Determine the (x, y) coordinate at the center of the cell enclosing the given text.  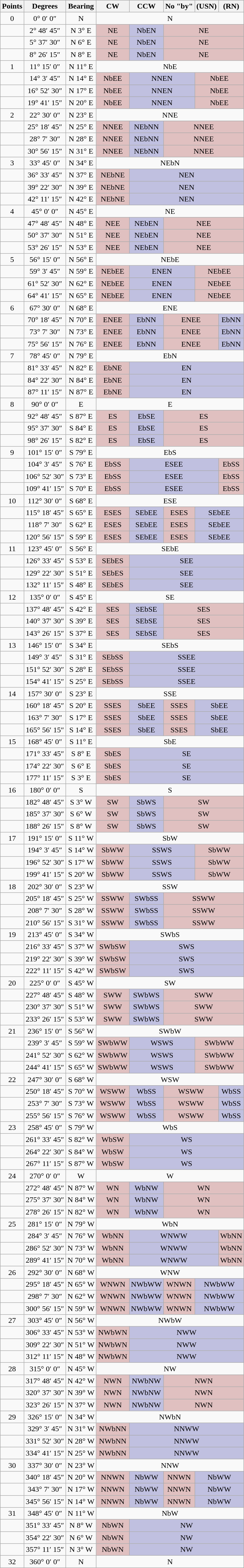
306° 33′ 45″ (45, 1333)
143° 26′ 15″ (45, 633)
8° 26′ 15″ (45, 54)
16 (12, 790)
106° 52′ 30″ (45, 476)
191° 15′ 0″ (45, 838)
(RN) (231, 6)
S 39° E (81, 621)
N 70° E (81, 320)
81° 33′ 45″ (45, 368)
292° 30′ 0″ (45, 1272)
CCW (146, 6)
EbN (170, 356)
36° 33′ 45″ (45, 175)
SbE (170, 742)
309° 22′ 30″ (45, 1345)
194° 3′ 45″ (45, 850)
S 79° E (81, 452)
185° 37′ 30″ (45, 814)
31 (12, 1514)
S 65° W (81, 1067)
N 11° W (81, 1514)
N 37° W (81, 1405)
S 11° W (81, 838)
N 82° W (81, 1212)
137° 48′ 45″ (45, 609)
157° 30′ 0″ (45, 693)
S 37° W (81, 947)
S 37° E (81, 633)
2 (12, 115)
S 84° W (81, 1152)
S 20° W (81, 874)
24 (12, 1176)
90° 0′ 0″ (45, 404)
N 3° W (81, 1550)
8 (12, 404)
SWbS (170, 935)
26 (12, 1272)
45° 0′ 0″ (45, 211)
264° 22′ 30″ (45, 1152)
N 3° E (81, 30)
S 82° E (81, 440)
30 (12, 1465)
17 (12, 838)
3 (12, 163)
N 14° W (81, 1501)
WNW (170, 1272)
160° 18′ 45″ (45, 705)
N 48° E (81, 223)
NEbE (170, 259)
S 45° W (81, 983)
S 6° W (81, 814)
N 11° E (81, 67)
28° 7′ 30″ (45, 139)
118° 7′ 30″ (45, 525)
267° 11′ 15″ (45, 1164)
S 48° E (81, 585)
N 59° E (81, 271)
N 84° E (81, 380)
16° 52′ 30″ (45, 91)
SSE (170, 693)
S 20° E (81, 705)
S 76° E (81, 464)
222° 11′ 15″ (45, 971)
33° 45′ 0″ (45, 163)
345° 56′ 15″ (45, 1501)
7 (12, 356)
N 73° E (81, 332)
317° 48′ 45″ (45, 1381)
N 25° W (81, 1453)
10 (12, 500)
255° 56′ 15″ (45, 1115)
19 (12, 935)
230° 37′ 30″ (45, 1007)
109° 41′ 15″ (45, 488)
326° 15′ 0″ (45, 1417)
S 87° E (81, 416)
22° 30′ 0″ (45, 115)
N 39° W (81, 1393)
15 (12, 742)
N 28° W (81, 1441)
N 53° E (81, 247)
275° 37′ 30″ (45, 1200)
N 17° E (81, 91)
241° 52′ 30″ (45, 1055)
2° 48′ 45″ (45, 30)
4 (12, 211)
29 (12, 1417)
N 48° W (81, 1357)
N 8° E (81, 54)
6 (12, 308)
SEbS (170, 645)
S 84° E (81, 428)
N 23° W (81, 1465)
32 (12, 1562)
208° 7′ 30″ (45, 910)
S 8° E (81, 754)
N 31° E (81, 151)
S 45° E (81, 597)
No "by" (179, 6)
S 56° W (81, 1031)
EbS (170, 452)
146° 15′ 0″ (45, 645)
210° 56′ 15″ (45, 923)
S 6° E (81, 766)
303° 45′ 0″ (45, 1321)
11 (12, 549)
S 17° E (81, 717)
Degrees (45, 6)
154° 41′ 15″ (45, 681)
SSW (170, 886)
357° 11′ 15″ (45, 1550)
N 73° W (81, 1248)
295° 18′ 45″ (45, 1284)
320° 37′ 30″ (45, 1393)
S 59° W (81, 1043)
S 25° W (81, 898)
53° 26′ 15″ (45, 247)
216° 33′ 45″ (45, 947)
ESE (170, 500)
S 42° E (81, 609)
S 68° W (81, 1079)
47° 48′ 45″ (45, 223)
N 28° E (81, 139)
12 (12, 597)
S 53° E (81, 561)
196° 52′ 30″ (45, 862)
1 (12, 67)
S 39° W (81, 959)
5 (12, 259)
S 65° E (81, 513)
149° 3′ 45″ (45, 657)
30° 56′ 15″ (45, 151)
129° 22′ 30″ (45, 573)
S 62° E (81, 525)
28 (12, 1369)
337° 30′ 0″ (45, 1465)
N 59° W (81, 1309)
331° 52′ 30″ (45, 1441)
123° 45′ 0″ (45, 549)
S 8° W (81, 826)
N 6° E (81, 42)
S 73° W (81, 1103)
98° 26′ 15″ (45, 440)
25° 18′ 45″ (45, 127)
25 (12, 1224)
S 68° E (81, 500)
N 25° E (81, 127)
42° 11′ 15″ (45, 199)
S 11° E (81, 742)
163° 7′ 30″ (45, 717)
22 (12, 1079)
300° 56′ 15″ (45, 1309)
S 70° E (81, 488)
S 59° E (81, 537)
351° 33′ 45″ (45, 1526)
112° 30′ 0″ (45, 500)
126° 33′ 45″ (45, 561)
NNE (170, 115)
S 31° E (81, 657)
S 23° E (81, 693)
NWbN (170, 1417)
39° 22′ 30″ (45, 187)
21 (12, 1031)
S 82° W (81, 1140)
NEbN (170, 163)
N 51° W (81, 1345)
227° 48′ 45″ (45, 995)
N 62° W (81, 1296)
115° 18′ 45″ (45, 513)
120° 56′ 15″ (45, 537)
247° 30′ 0″ (45, 1079)
N 6° W (81, 1538)
9 (12, 452)
N 56° E (81, 259)
0° 0′ 0″ (45, 18)
182° 48′ 45″ (45, 802)
135° 0′ 0″ (45, 597)
101° 15′ 0″ (45, 452)
343° 7′ 30″ (45, 1489)
233° 26′ 15″ (45, 1019)
340° 18′ 45″ (45, 1477)
S 56° E (81, 549)
N 34° E (81, 163)
75° 56′ 15″ (45, 344)
18 (12, 886)
NNW (170, 1465)
NbE (170, 67)
14° 3′ 45″ (45, 79)
N 51° E (81, 235)
N 76° E (81, 344)
270° 0′ 0″ (45, 1176)
(USN) (206, 6)
WbS (170, 1128)
205° 18′ 45″ (45, 898)
171° 33′ 45″ (45, 754)
N 8° W (81, 1526)
N 45° E (81, 211)
N 37° E (81, 175)
348° 45′ 0″ (45, 1514)
S 53° W (81, 1019)
N 65° E (81, 296)
NWbW (170, 1321)
329° 3′ 45″ (45, 1429)
19° 41′ 15″ (45, 103)
180° 0′ 0″ (45, 790)
S 34° W (81, 935)
27 (12, 1321)
315° 0′ 0″ (45, 1369)
Bearing (81, 6)
S 70° W (81, 1091)
SbW (170, 838)
50° 37′ 30″ (45, 235)
SEbE (170, 549)
N 20° W (81, 1477)
61° 52′ 30″ (45, 284)
272° 48′ 45″ (45, 1188)
95° 37′ 30″ (45, 428)
S 48° W (81, 995)
N 31° W (81, 1429)
11° 15′ 0″ (45, 67)
289° 41′ 15″ (45, 1260)
S 42° W (81, 971)
S 3° W (81, 802)
67° 30′ 0″ (45, 308)
N 76° W (81, 1236)
73° 7′ 30″ (45, 332)
N 45° W (81, 1369)
213° 45′ 0″ (45, 935)
S 79° W (81, 1128)
278° 26′ 15″ (45, 1212)
N 79° W (81, 1224)
S 17° W (81, 862)
104° 3′ 45″ (45, 464)
236° 15′ 0″ (45, 1031)
281° 15′ 0″ (45, 1224)
70° 18′ 45″ (45, 320)
23 (12, 1128)
140° 37′ 30″ (45, 621)
N 39° E (81, 187)
261° 33′ 45″ (45, 1140)
N 56° W (81, 1321)
202° 30′ 0″ (45, 886)
N 68° W (81, 1272)
20 (12, 983)
ENE (170, 308)
84° 22′ 30″ (45, 380)
64° 41′ 15″ (45, 296)
WSW (170, 1079)
S 87° W (81, 1164)
S 28° W (81, 910)
S 14° E (81, 730)
N 14° E (81, 79)
N 87° W (81, 1188)
177° 11′ 15″ (45, 778)
92° 48′ 45″ (45, 416)
N 17° W (81, 1489)
165° 56′ 15″ (45, 730)
S 62° W (81, 1055)
174° 22′ 30″ (45, 766)
S 3° E (81, 778)
225° 0′ 0″ (45, 983)
S 51° W (81, 1007)
NbW (170, 1514)
N 23° E (81, 115)
N 82° E (81, 368)
168° 45′ 0″ (45, 742)
354° 22′ 30″ (45, 1538)
N 42° E (81, 199)
SWbW (170, 1031)
S 25° E (81, 681)
WbN (170, 1224)
286° 52′ 30″ (45, 1248)
334° 41′ 15″ (45, 1453)
N 34° W (81, 1417)
N 20° E (81, 103)
258° 45′ 0″ (45, 1128)
284° 3′ 45″ (45, 1236)
N 62° E (81, 284)
S 73° E (81, 476)
151° 52′ 30″ (45, 669)
78° 45′ 0″ (45, 356)
253° 7′ 30″ (45, 1103)
239° 3′ 45″ (45, 1043)
S 14° W (81, 850)
S 51° E (81, 573)
S 28° E (81, 669)
N 84° W (81, 1200)
N 70° W (81, 1260)
5° 37′ 30″ (45, 42)
N 79° E (81, 356)
56° 15′ 0″ (45, 259)
323° 26′ 15″ (45, 1405)
59° 3′ 45″ (45, 271)
N 53° W (81, 1333)
132° 11′ 15″ (45, 585)
S 76° W (81, 1115)
13 (12, 645)
S 23° W (81, 886)
CW (113, 6)
Points (12, 6)
N 68° E (81, 308)
S 34° E (81, 645)
87° 11′ 15″ (45, 392)
312° 11′ 15″ (45, 1357)
N 42° W (81, 1381)
244° 41′ 15″ (45, 1067)
250° 18′ 45″ (45, 1091)
N 65° W (81, 1284)
199° 41′ 15″ (45, 874)
219° 22′ 30″ (45, 959)
S 31° W (81, 923)
N 87° E (81, 392)
188° 26′ 15″ (45, 826)
0 (12, 18)
298° 7′ 30″ (45, 1296)
14 (12, 693)
360° 0′ 0″ (45, 1562)
